Return [X, Y] of the center of cell containing provided text 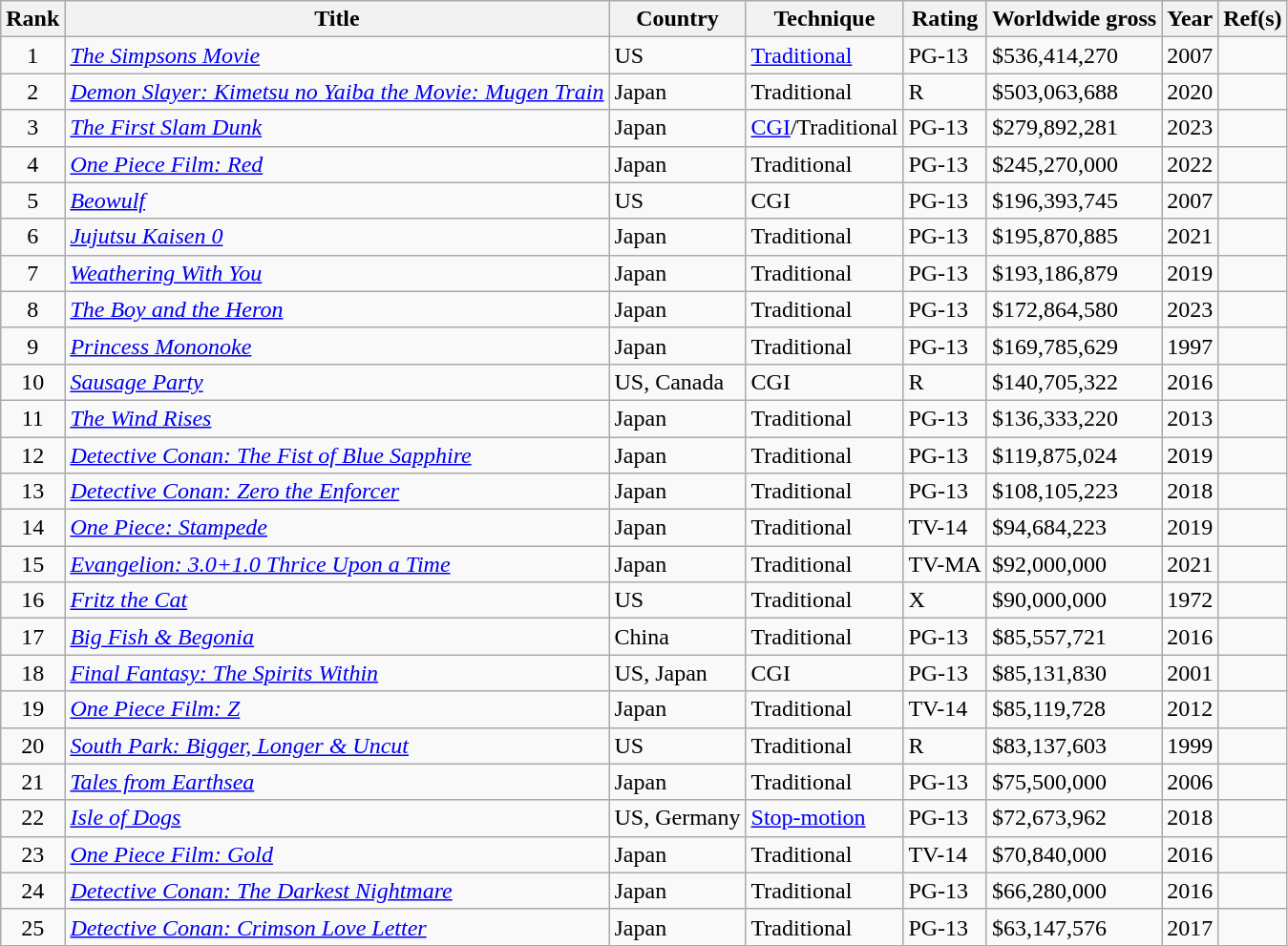
$94,684,223 [1073, 528]
23 [32, 854]
$90,000,000 [1073, 600]
24 [32, 891]
The Simpsons Movie [337, 55]
US, Japan [678, 673]
Beowulf [337, 200]
$172,864,580 [1073, 309]
Fritz the Cat [337, 600]
Detective Conan: Crimson Love Letter [337, 927]
CGI/Traditional [825, 128]
Country [678, 19]
$119,875,024 [1073, 455]
Princess Mononoke [337, 346]
Jujutsu Kaisen 0 [337, 237]
Detective Conan: The Fist of Blue Sapphire [337, 455]
2012 [1190, 709]
One Piece: Stampede [337, 528]
The First Slam Dunk [337, 128]
16 [32, 600]
Rating [945, 19]
$85,119,728 [1073, 709]
14 [32, 528]
Stop-motion [825, 818]
Detective Conan: Zero the Enforcer [337, 492]
12 [32, 455]
$63,147,576 [1073, 927]
Demon Slayer: Kimetsu no Yaiba the Movie: Mugen Train [337, 92]
$193,186,879 [1073, 273]
20 [32, 746]
15 [32, 564]
4 [32, 164]
Big Fish & Begonia [337, 637]
Weathering With You [337, 273]
$196,393,745 [1073, 200]
$169,785,629 [1073, 346]
X [945, 600]
2017 [1190, 927]
Worldwide gross [1073, 19]
2001 [1190, 673]
$92,000,000 [1073, 564]
18 [32, 673]
One Piece Film: Z [337, 709]
1972 [1190, 600]
US, Germany [678, 818]
2020 [1190, 92]
$83,137,603 [1073, 746]
$536,414,270 [1073, 55]
Ref(s) [1253, 19]
1 [32, 55]
$85,131,830 [1073, 673]
Tales from Earthsea [337, 782]
2013 [1190, 418]
$140,705,322 [1073, 382]
Final Fantasy: The Spirits Within [337, 673]
17 [32, 637]
South Park: Bigger, Longer & Uncut [337, 746]
$503,063,688 [1073, 92]
China [678, 637]
Rank [32, 19]
Isle of Dogs [337, 818]
19 [32, 709]
Title [337, 19]
25 [32, 927]
US, Canada [678, 382]
5 [32, 200]
11 [32, 418]
$72,673,962 [1073, 818]
Sausage Party [337, 382]
13 [32, 492]
$66,280,000 [1073, 891]
One Piece Film: Red [337, 164]
2006 [1190, 782]
$195,870,885 [1073, 237]
21 [32, 782]
One Piece Film: Gold [337, 854]
Technique [825, 19]
1999 [1190, 746]
10 [32, 382]
$85,557,721 [1073, 637]
9 [32, 346]
1997 [1190, 346]
$136,333,220 [1073, 418]
$279,892,281 [1073, 128]
3 [32, 128]
8 [32, 309]
7 [32, 273]
$108,105,223 [1073, 492]
The Boy and the Heron [337, 309]
2 [32, 92]
22 [32, 818]
2022 [1190, 164]
Evangelion: 3.0+1.0 Thrice Upon a Time [337, 564]
$245,270,000 [1073, 164]
The Wind Rises [337, 418]
$70,840,000 [1073, 854]
Year [1190, 19]
6 [32, 237]
Detective Conan: The Darkest Nightmare [337, 891]
$75,500,000 [1073, 782]
TV-MA [945, 564]
